Find where the given text appears and provide that cell's center as [X, Y] coordinate. 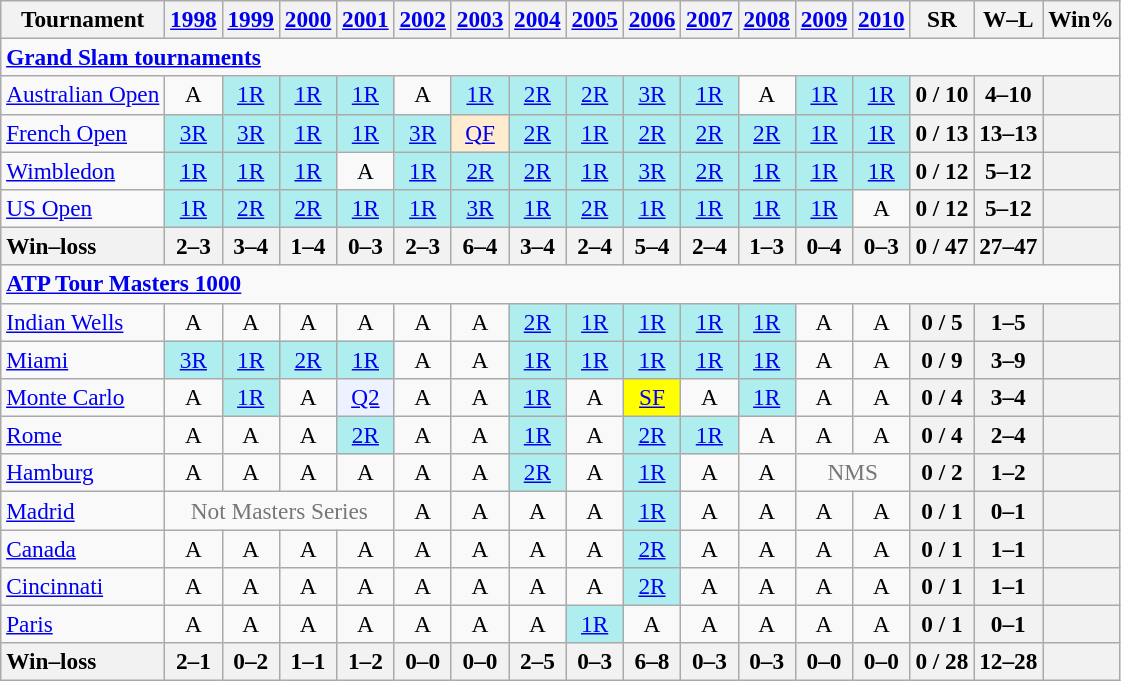
1998 [194, 19]
1999 [250, 19]
Paris [83, 624]
6–8 [652, 662]
3–9 [1008, 359]
QF [480, 133]
2000 [308, 19]
27–47 [1008, 246]
13–13 [1008, 133]
Wimbledon [83, 170]
1–3 [766, 246]
2007 [710, 19]
NMS [852, 473]
2010 [882, 19]
ATP Tour Masters 1000 [560, 284]
Q2 [366, 397]
SR [942, 19]
SF [652, 397]
0 / 10 [942, 95]
0–4 [824, 246]
0 / 13 [942, 133]
Canada [83, 548]
Australian Open [83, 95]
2006 [652, 19]
2008 [766, 19]
Rome [83, 435]
6–4 [480, 246]
French Open [83, 133]
Cincinnati [83, 586]
2009 [824, 19]
Monte Carlo [83, 397]
2001 [366, 19]
4–10 [1008, 95]
Not Masters Series [280, 510]
1–4 [308, 246]
2–5 [538, 662]
Win% [1081, 19]
0 / 28 [942, 662]
0 / 2 [942, 473]
W–L [1008, 19]
Hamburg [83, 473]
US Open [83, 208]
2002 [422, 19]
Indian Wells [83, 322]
2–1 [194, 662]
0 / 47 [942, 246]
0 / 9 [942, 359]
2003 [480, 19]
2005 [594, 19]
Madrid [83, 510]
2004 [538, 19]
Miami [83, 359]
1–5 [1008, 322]
0–2 [250, 662]
0 / 5 [942, 322]
12–28 [1008, 662]
Tournament [83, 19]
5–4 [652, 246]
Grand Slam tournaments [560, 57]
